Provide the [X, Y] coordinate of the cell's center where the given text is located.  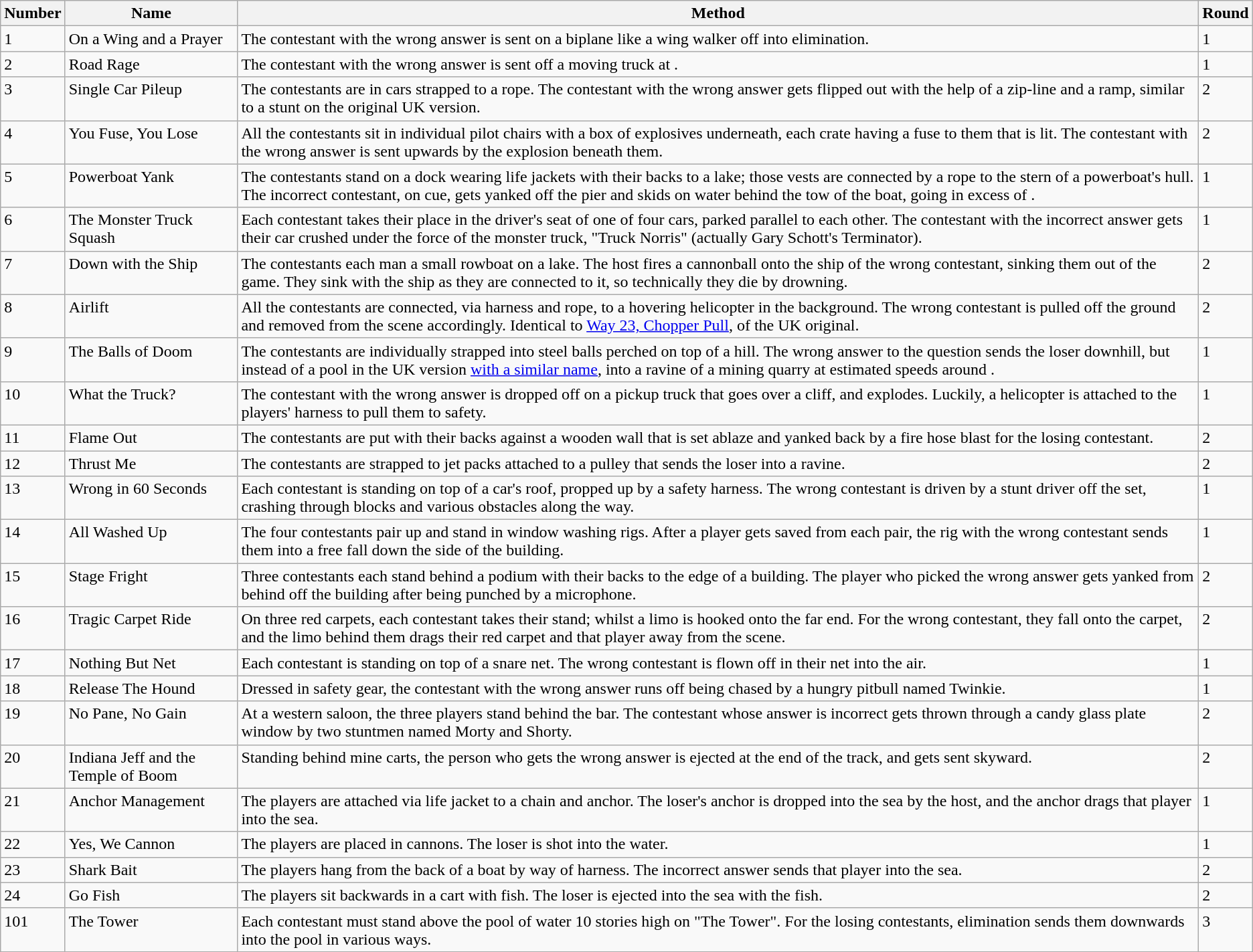
23 [33, 870]
18 [33, 688]
Yes, We Cannon [151, 844]
16 [33, 629]
9 [33, 360]
Road Rage [151, 64]
101 [33, 930]
Round [1226, 13]
On a Wing and a Prayer [151, 39]
The players are placed in cannons. The loser is shot into the water. [718, 844]
No Pane, No Gain [151, 723]
You Fuse, You Lose [151, 142]
Stage Fright [151, 585]
The players sit backwards in a cart with fish. The loser is ejected into the sea with the fish. [718, 895]
24 [33, 895]
10 [33, 403]
13 [33, 498]
Shark Bait [151, 870]
Each contestant is standing on top of a snare net. The wrong contestant is flown off in their net into the air. [718, 663]
20 [33, 767]
The players hang from the back of a boat by way of harness. The incorrect answer sends that player into the sea. [718, 870]
The contestant with the wrong answer is sent on a biplane like a wing walker off into elimination. [718, 39]
5 [33, 186]
The contestants are strapped to jet packs attached to a pulley that sends the loser into a ravine. [718, 464]
Anchor Management [151, 810]
The contestants are put with their backs against a wooden wall that is set ablaze and yanked back by a fire hose blast for the losing contestant. [718, 438]
Down with the Ship [151, 273]
What the Truck? [151, 403]
Name [151, 13]
22 [33, 844]
11 [33, 438]
All Washed Up [151, 542]
Method [718, 13]
4 [33, 142]
6 [33, 229]
Standing behind mine carts, the person who gets the wrong answer is ejected at the end of the track, and gets sent skyward. [718, 767]
The Tower [151, 930]
7 [33, 273]
17 [33, 663]
The contestant with the wrong answer is sent off a moving truck at . [718, 64]
14 [33, 542]
Go Fish [151, 895]
12 [33, 464]
The Monster Truck Squash [151, 229]
Powerboat Yank [151, 186]
21 [33, 810]
Nothing But Net [151, 663]
19 [33, 723]
Thrust Me [151, 464]
Indiana Jeff and the Temple of Boom [151, 767]
Flame Out [151, 438]
Dressed in safety gear, the contestant with the wrong answer runs off being chased by a hungry pitbull named Twinkie. [718, 688]
Number [33, 13]
Release The Hound [151, 688]
8 [33, 316]
15 [33, 585]
Wrong in 60 Seconds [151, 498]
Tragic Carpet Ride [151, 629]
Airlift [151, 316]
Single Car Pileup [151, 99]
The Balls of Doom [151, 360]
